Extract the [x, y] coordinate from the center of the cell holding the provided text.  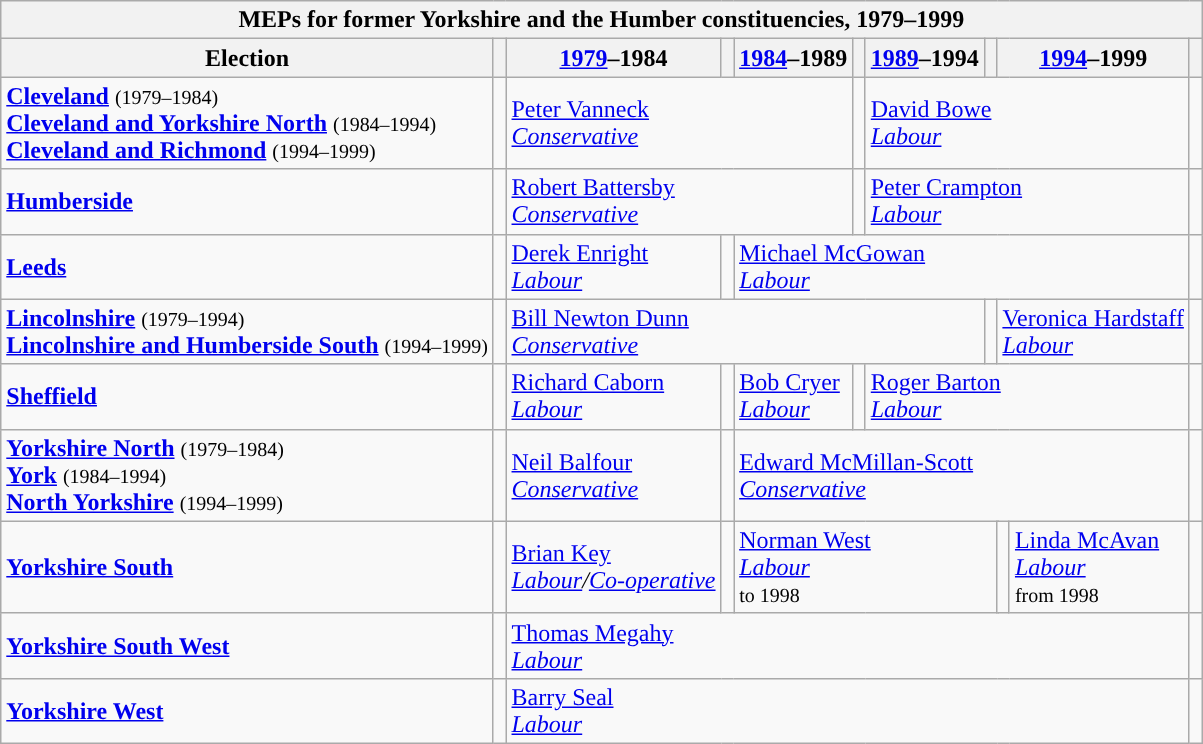
Michael McGowanLabour [962, 266]
Richard CabornLabour [614, 396]
Election [248, 58]
Barry SealLabour [848, 710]
Peter CramptonLabour [1027, 202]
Yorkshire West [248, 710]
Leeds [248, 266]
Yorkshire North (1979–1984)York (1984–1994)North Yorkshire (1994–1999) [248, 475]
MEPs for former Yorkshire and the Humber constituencies, 1979–1999 [602, 20]
Brian KeyLabour/Co-operative [614, 567]
Linda McAvanLabourfrom 1998 [1099, 567]
Humberside [248, 202]
Peter VanneckConservative [680, 123]
Norman WestLabourto 1998 [866, 567]
1979–1984 [614, 58]
Cleveland (1979–1984)Cleveland and Yorkshire North (1984–1994)Cleveland and Richmond (1994–1999) [248, 123]
Thomas MegahyLabour [848, 646]
1994–1999 [1094, 58]
1984–1989 [794, 58]
Yorkshire South West [248, 646]
Sheffield [248, 396]
Bill Newton DunnConservative [745, 332]
Robert BattersbyConservative [680, 202]
Bob CryerLabour [794, 396]
David BoweLabour [1027, 123]
Derek EnrightLabour [614, 266]
Veronica HardstaffLabour [1094, 332]
Edward McMillan-ScottConservative [962, 475]
1989–1994 [924, 58]
Lincolnshire (1979–1994)Lincolnshire and Humberside South (1994–1999) [248, 332]
Neil BalfourConservative [614, 475]
Roger BartonLabour [1027, 396]
Yorkshire South [248, 567]
